Pinpoint the cell where the given text exists, returning its [X, Y] midpoint coordinate. 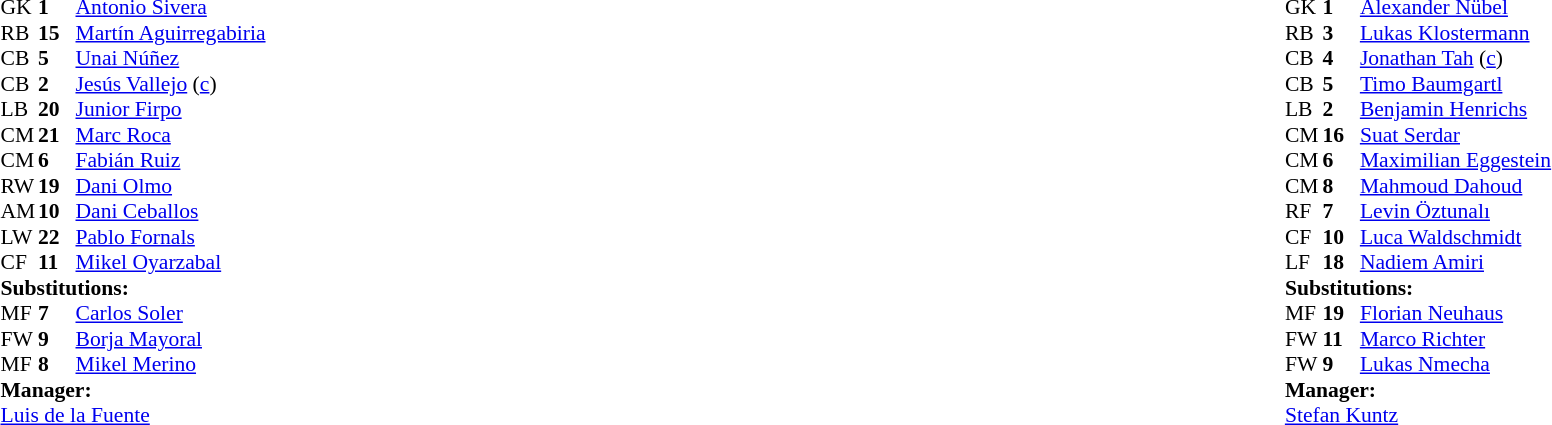
4 [1341, 59]
Marco Richter [1456, 339]
Timo Baumgartl [1456, 84]
20 [57, 109]
Lukas Nmecha [1456, 365]
Maximilian Eggestein [1456, 161]
RW [19, 186]
Junior Firpo [171, 109]
LF [1304, 263]
Mahmoud Dahoud [1456, 186]
Nadiem Amiri [1456, 263]
Mikel Merino [171, 365]
LW [19, 237]
Jesús Vallejo (c) [171, 84]
Borja Mayoral [171, 339]
Unai Núñez [171, 59]
Suat Serdar [1456, 135]
AM [19, 211]
Levin Öztunalı [1456, 211]
Luca Waldschmidt [1456, 237]
22 [57, 237]
21 [57, 135]
Dani Olmo [171, 186]
Martín Aguirregabiria [171, 33]
Jonathan Tah (c) [1456, 59]
Lukas Klostermann [1456, 33]
Benjamin Henrichs [1456, 109]
3 [1341, 33]
Marc Roca [171, 135]
Carlos Soler [171, 313]
Florian Neuhaus [1456, 313]
Pablo Fornals [171, 237]
RF [1304, 211]
15 [57, 33]
16 [1341, 135]
Mikel Oyarzabal [171, 263]
Fabián Ruiz [171, 161]
Dani Ceballos [171, 211]
18 [1341, 263]
